From the cell containing the given text, extract its center point as (x, y) coordinate. 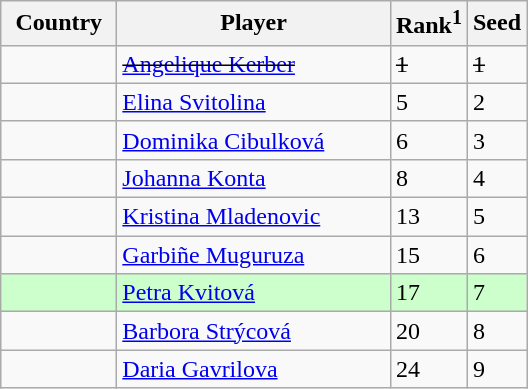
15 (428, 255)
17 (428, 293)
7 (496, 293)
Elina Svitolina (254, 102)
4 (496, 178)
Rank1 (428, 24)
20 (428, 331)
Daria Gavrilova (254, 369)
3 (496, 140)
Barbora Strýcová (254, 331)
Kristina Mladenovic (254, 217)
Angelique Kerber (254, 64)
Seed (496, 24)
2 (496, 102)
Player (254, 24)
9 (496, 369)
Country (59, 24)
Dominika Cibulková (254, 140)
13 (428, 217)
Petra Kvitová (254, 293)
Johanna Konta (254, 178)
Garbiñe Muguruza (254, 255)
24 (428, 369)
